Return the [x, y] coordinate for the center point of the cell that contains the specified text.  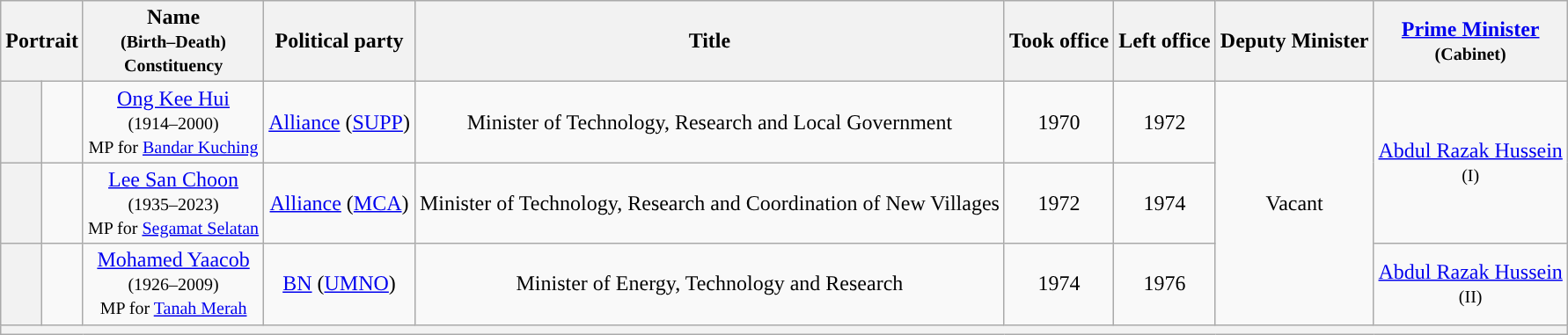
1976 [1165, 284]
Lee San Choon(1935–2023)MP for Segamat Selatan [172, 203]
1970 [1059, 122]
Prime Minister(Cabinet) [1470, 41]
Deputy Minister [1294, 41]
Name(Birth–Death)Constituency [172, 41]
Minister of Technology, Research and Coordination of New Villages [709, 203]
Abdul Razak Hussein(I) [1470, 163]
Alliance (SUPP) [340, 122]
Political party [340, 41]
Alliance (MCA) [340, 203]
Mohamed Yaacob(1926–2009)MP for Tanah Merah [172, 284]
Minister of Energy, Technology and Research [709, 284]
Abdul Razak Hussein(II) [1470, 284]
Vacant [1294, 203]
Portrait [42, 41]
Title [709, 41]
Took office [1059, 41]
Minister of Technology, Research and Local Government [709, 122]
BN (UMNO) [340, 284]
Ong Kee Hui(1914–2000)MP for Bandar Kuching [172, 122]
Left office [1165, 41]
